From the cell containing the given text, extract its center point as (X, Y) coordinate. 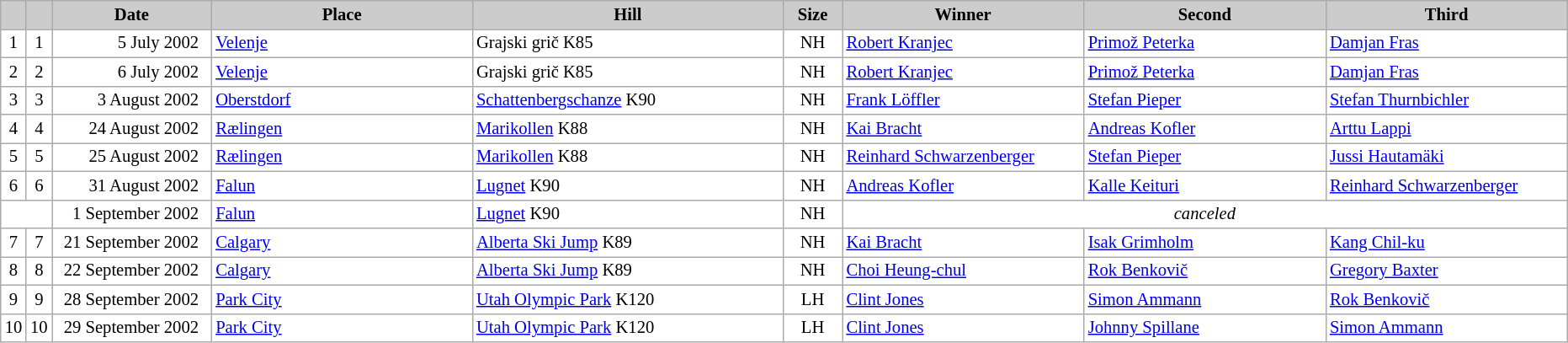
31 August 2002 (132, 185)
Stefan Thurnbichler (1446, 100)
Size (813, 14)
3 August 2002 (132, 100)
Oberstdorf (342, 100)
6 July 2002 (132, 72)
Winner (963, 14)
Johnny Spillane (1205, 328)
Date (132, 14)
Gregory Baxter (1446, 271)
Arttu Lappi (1446, 129)
Second (1205, 14)
Frank Löffler (963, 100)
5 July 2002 (132, 43)
1 September 2002 (132, 214)
Kang Chil-ku (1446, 242)
Place (342, 14)
Choi Heung-chul (963, 271)
29 September 2002 (132, 328)
25 August 2002 (132, 157)
Hill (628, 14)
21 September 2002 (132, 242)
Schattenbergschanze K90 (628, 100)
24 August 2002 (132, 129)
canceled (1204, 214)
Jussi Hautamäki (1446, 157)
Isak Grimholm (1205, 242)
Kalle Keituri (1205, 185)
28 September 2002 (132, 299)
Third (1446, 14)
22 September 2002 (132, 271)
